Locate the cell with the specified text and output its [x, y] center coordinate. 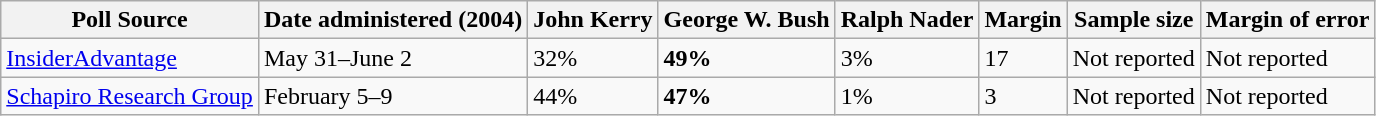
3 [1023, 96]
3% [907, 58]
49% [746, 58]
17 [1023, 58]
Schapiro Research Group [130, 96]
InsiderAdvantage [130, 58]
John Kerry [593, 20]
32% [593, 58]
Margin [1023, 20]
George W. Bush [746, 20]
Ralph Nader [907, 20]
1% [907, 96]
February 5–9 [392, 96]
47% [746, 96]
44% [593, 96]
Date administered (2004) [392, 20]
May 31–June 2 [392, 58]
Margin of error [1288, 20]
Sample size [1134, 20]
Poll Source [130, 20]
